Capture the cell that displays the provided text and extract its [X, Y] central coordinate. 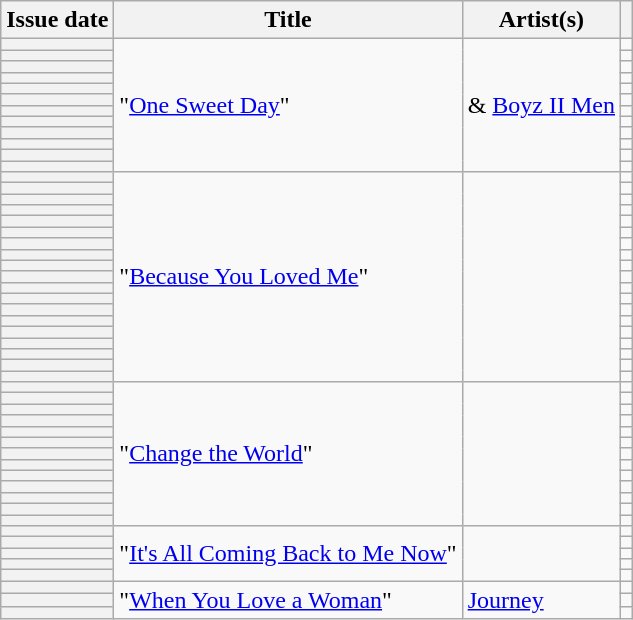
Journey [541, 600]
Artist(s) [541, 20]
"Because You Loved Me" [288, 277]
Title [288, 20]
"It's All Coming Back to Me Now" [288, 554]
"When You Love a Woman" [288, 600]
"One Sweet Day" [288, 106]
& Boyz II Men [541, 106]
"Change the World" [288, 454]
Issue date [58, 20]
